Detect which cell encompasses the target text, then output its (x, y) center coordinate. 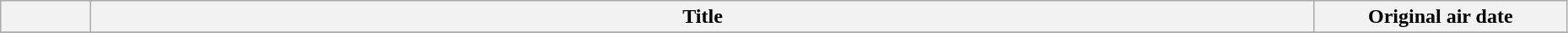
Original air date (1441, 17)
Title (703, 17)
